From the cell containing the given text, extract its center point as [x, y] coordinate. 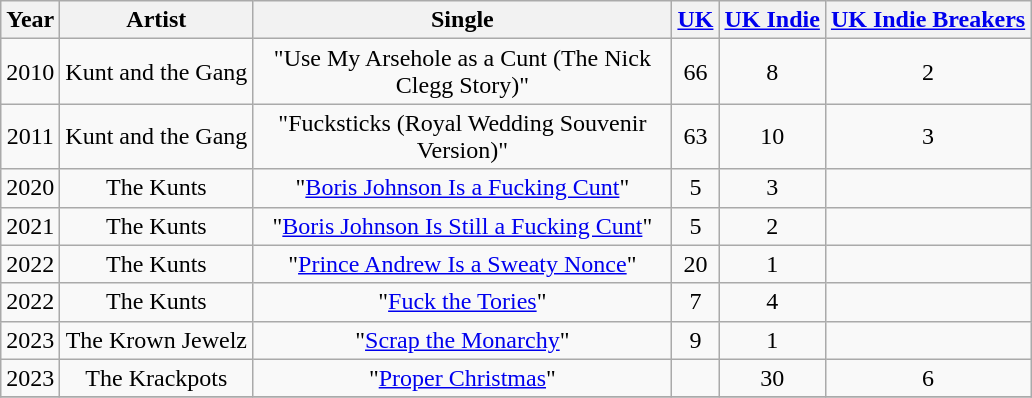
The Krown Jewelz [156, 340]
"Proper Christmas" [462, 378]
2011 [30, 136]
The Krackpots [156, 378]
66 [696, 72]
20 [696, 264]
Artist [156, 20]
63 [696, 136]
Year [30, 20]
"Boris Johnson Is a Fucking Cunt" [462, 188]
"Scrap the Monarchy" [462, 340]
UK [696, 20]
10 [772, 136]
7 [696, 302]
"Prince Andrew Is a Sweaty Nonce" [462, 264]
Single [462, 20]
4 [772, 302]
8 [772, 72]
UK Indie [772, 20]
9 [696, 340]
"Fucksticks (Royal Wedding Souvenir Version)" [462, 136]
2021 [30, 226]
"Fuck the Tories" [462, 302]
30 [772, 378]
6 [928, 378]
UK Indie Breakers [928, 20]
2020 [30, 188]
"Use My Arsehole as a Cunt (The Nick Clegg Story)" [462, 72]
2010 [30, 72]
"Boris Johnson Is Still a Fucking Cunt" [462, 226]
